Determine the [X, Y] coordinate at the center of the cell enclosing the given text.  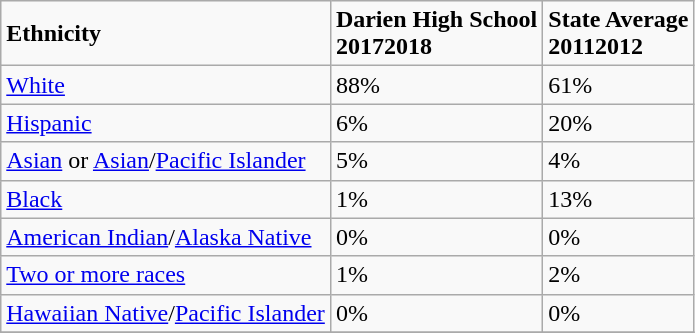
Two or more races [166, 275]
Hispanic [166, 123]
Black [166, 199]
Asian or Asian/Pacific Islander [166, 161]
6% [436, 123]
American Indian/Alaska Native [166, 237]
Darien High School 20172018 [436, 34]
Hawaiian Native/Pacific Islander [166, 313]
13% [618, 199]
Ethnicity [166, 34]
4% [618, 161]
61% [618, 85]
White [166, 85]
State Average 20112012 [618, 34]
2% [618, 275]
20% [618, 123]
88% [436, 85]
5% [436, 161]
